Search for the cell housing the specified text and yield its (X, Y) center coordinate. 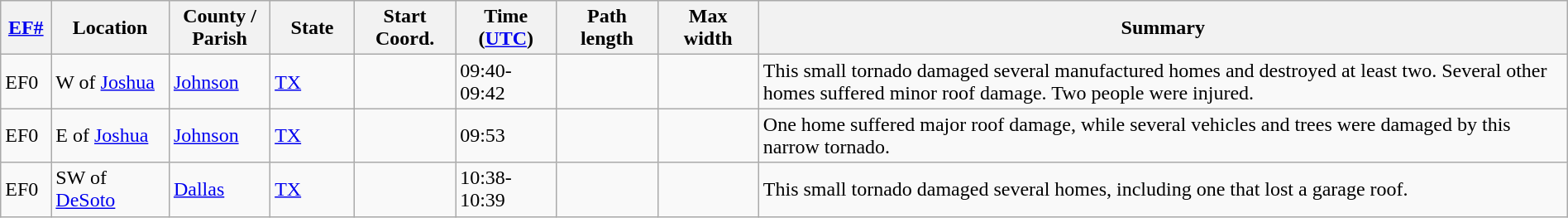
Start Coord. (404, 28)
State (313, 28)
SW of DeSoto (111, 189)
E of Joshua (111, 136)
Max width (708, 28)
09:40-09:42 (506, 81)
Time (UTC) (506, 28)
09:53 (506, 136)
Summary (1163, 28)
One home suffered major roof damage, while several vehicles and trees were damaged by this narrow tornado. (1163, 136)
Dallas (219, 189)
Path length (607, 28)
This small tornado damaged several homes, including one that lost a garage roof. (1163, 189)
10:38-10:39 (506, 189)
W of Joshua (111, 81)
County / Parish (219, 28)
Location (111, 28)
EF# (26, 28)
